Scan for the cell matching the given text and deliver its (x, y) coordinate at center. 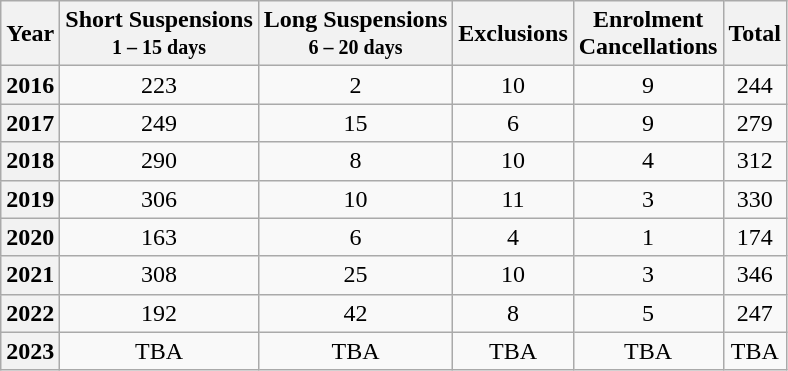
223 (159, 85)
25 (356, 275)
249 (159, 123)
Exclusions (513, 34)
192 (159, 313)
346 (755, 275)
EnrolmentCancellations (648, 34)
2022 (30, 313)
Total (755, 34)
2023 (30, 351)
2020 (30, 237)
Year (30, 34)
279 (755, 123)
330 (755, 199)
15 (356, 123)
42 (356, 313)
2021 (30, 275)
Short Suspensions1 – 15 days (159, 34)
2016 (30, 85)
11 (513, 199)
1 (648, 237)
306 (159, 199)
Long Suspensions6 – 20 days (356, 34)
308 (159, 275)
163 (159, 237)
5 (648, 313)
312 (755, 161)
174 (755, 237)
2018 (30, 161)
290 (159, 161)
2 (356, 85)
244 (755, 85)
2019 (30, 199)
2017 (30, 123)
247 (755, 313)
